From the cell containing the given text, extract its center point as [x, y] coordinate. 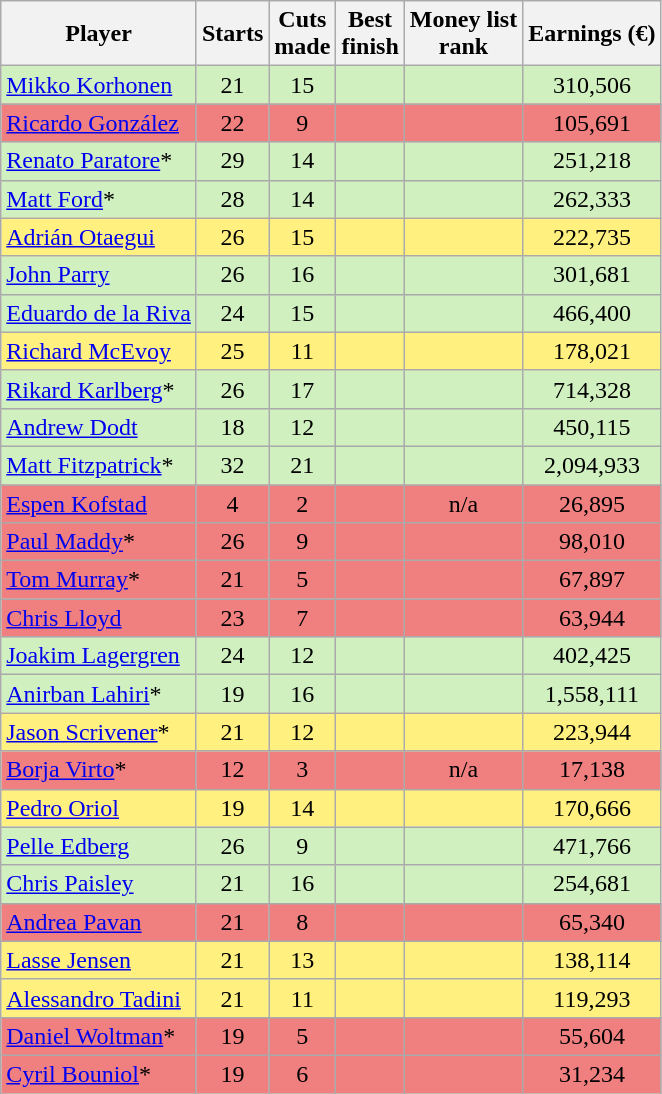
Paul Maddy* [99, 542]
254,681 [592, 884]
138,114 [592, 960]
Pelle Edberg [99, 846]
Jason Scrivener* [99, 732]
Money listrank [463, 34]
Matt Ford* [99, 199]
Cyril Bouniol* [99, 1074]
31,234 [592, 1074]
28 [232, 199]
23 [232, 618]
Richard McEvoy [99, 351]
25 [232, 351]
3 [302, 770]
13 [302, 960]
22 [232, 123]
Anirban Lahiri* [99, 694]
Mikko Korhonen [99, 85]
7 [302, 618]
26,895 [592, 503]
32 [232, 465]
63,944 [592, 618]
105,691 [592, 123]
Matt Fitzpatrick* [99, 465]
178,021 [592, 351]
98,010 [592, 542]
17,138 [592, 770]
301,681 [592, 275]
Lasse Jensen [99, 960]
6 [302, 1074]
Bestfinish [370, 34]
170,666 [592, 808]
Tom Murray* [99, 580]
John Parry [99, 275]
Ricardo González [99, 123]
Andrea Pavan [99, 922]
119,293 [592, 998]
Rikard Karlberg* [99, 389]
29 [232, 161]
67,897 [592, 580]
2 [302, 503]
Player [99, 34]
Cutsmade [302, 34]
18 [232, 427]
Chris Lloyd [99, 618]
Daniel Woltman* [99, 1036]
17 [302, 389]
Earnings (€) [592, 34]
Starts [232, 34]
Adrián Otaegui [99, 237]
Eduardo de la Riva [99, 313]
222,735 [592, 237]
Espen Kofstad [99, 503]
262,333 [592, 199]
Andrew Dodt [99, 427]
1,558,111 [592, 694]
223,944 [592, 732]
2,094,933 [592, 465]
Renato Paratore* [99, 161]
8 [302, 922]
65,340 [592, 922]
714,328 [592, 389]
Joakim Lagergren [99, 656]
4 [232, 503]
471,766 [592, 846]
251,218 [592, 161]
Pedro Oriol [99, 808]
450,115 [592, 427]
466,400 [592, 313]
Borja Virto* [99, 770]
55,604 [592, 1036]
Chris Paisley [99, 884]
310,506 [592, 85]
402,425 [592, 656]
Alessandro Tadini [99, 998]
